Return [X, Y] of the center of cell containing provided text 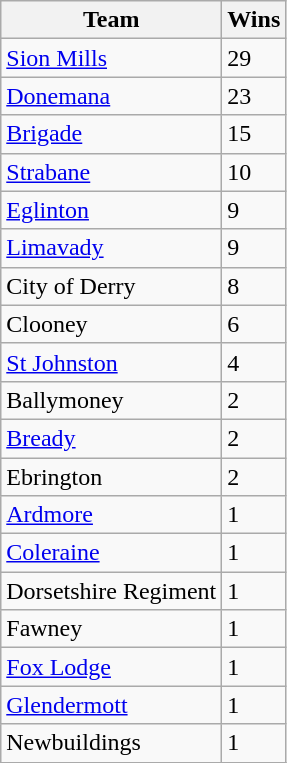
29 [254, 58]
8 [254, 286]
Limavady [112, 248]
Clooney [112, 324]
Bready [112, 438]
City of Derry [112, 286]
4 [254, 362]
Dorsetshire Regiment [112, 591]
Coleraine [112, 553]
St Johnston [112, 362]
Wins [254, 20]
23 [254, 96]
Brigade [112, 134]
Ballymoney [112, 400]
Donemana [112, 96]
Fox Lodge [112, 667]
Strabane [112, 172]
Fawney [112, 629]
Ardmore [112, 515]
Glendermott [112, 705]
Newbuildings [112, 743]
Ebrington [112, 477]
6 [254, 324]
Team [112, 20]
15 [254, 134]
Sion Mills [112, 58]
Eglinton [112, 210]
10 [254, 172]
